Return (x, y) of the center of cell containing provided text 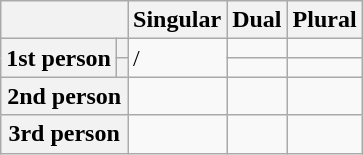
Singular (178, 20)
1st person (59, 58)
3rd person (64, 134)
/ (178, 58)
Dual (257, 20)
Plural (324, 20)
2nd person (64, 96)
